Locate the cell with the specified text and output its [X, Y] center coordinate. 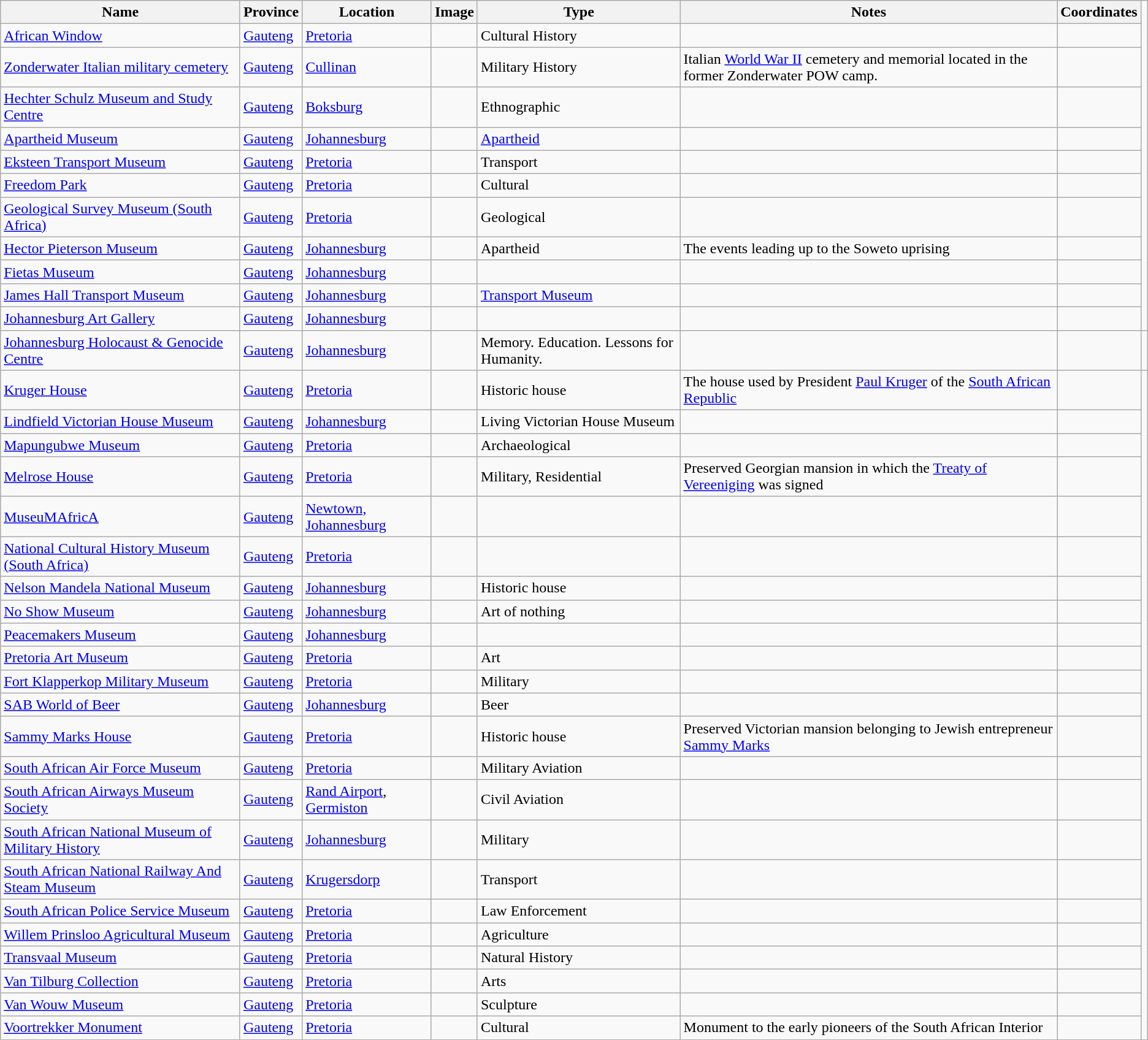
Melrose House [120, 477]
Van Tilburg Collection [120, 981]
Lindfield Victorian House Museum [120, 422]
The house used by President Paul Kruger of the South African Republic [868, 390]
The events leading up to the Soweto uprising [868, 248]
No Show Museum [120, 611]
Boksburg [367, 107]
Province [271, 12]
Hector Pieterson Museum [120, 248]
Krugersdorp [367, 879]
Type [579, 12]
Military Aviation [579, 768]
Peacemakers Museum [120, 635]
Coordinates [1099, 12]
South African Police Service Museum [120, 911]
Law Enforcement [579, 911]
Van Wouw Museum [120, 1004]
Sammy Marks House [120, 736]
South African Airways Museum Society [120, 800]
Agriculture [579, 935]
Ethnographic [579, 107]
Archaeological [579, 445]
Zonderwater Italian military cemetery [120, 67]
Newtown, Johannesburg [367, 516]
Preserved Georgian mansion in which the Treaty of Vereeniging was signed [868, 477]
Beer [579, 705]
Fort Klapperkop Military Museum [120, 681]
Cullinan [367, 67]
Transport Museum [579, 295]
Geological [579, 217]
Monument to the early pioneers of the South African Interior [868, 1028]
Sculpture [579, 1004]
South African National Railway And Steam Museum [120, 879]
Johannesburg Holocaust & Genocide Centre [120, 350]
Civil Aviation [579, 800]
Kruger House [120, 390]
Notes [868, 12]
Apartheid Museum [120, 139]
Cultural History [579, 36]
Transvaal Museum [120, 958]
Fietas Museum [120, 272]
Pretoria Art Museum [120, 658]
Mapungubwe Museum [120, 445]
Johannesburg Art Gallery [120, 318]
Nelson Mandela National Museum [120, 588]
Arts [579, 981]
South African National Museum of Military History [120, 839]
MuseuMAfricA [120, 516]
Name [120, 12]
Memory. Education. Lessons for Humanity. [579, 350]
Art [579, 658]
Preserved Victorian mansion belonging to Jewish entrepreneur Sammy Marks [868, 736]
Geological Survey Museum (South Africa) [120, 217]
Rand Airport, Germiston [367, 800]
African Window [120, 36]
Eksteen Transport Museum [120, 162]
SAB World of Beer [120, 705]
Location [367, 12]
South African Air Force Museum [120, 768]
Natural History [579, 958]
Art of nothing [579, 611]
Willem Prinsloo Agricultural Museum [120, 935]
James Hall Transport Museum [120, 295]
Living Victorian House Museum [579, 422]
Military History [579, 67]
Image [454, 12]
Military, Residential [579, 477]
Italian World War II cemetery and memorial located in the former Zonderwater POW camp. [868, 67]
National Cultural History Museum (South Africa) [120, 557]
Freedom Park [120, 185]
Hechter Schulz Museum and Study Centre [120, 107]
Voortrekker Monument [120, 1028]
